Return (X, Y) of the center of cell containing provided text 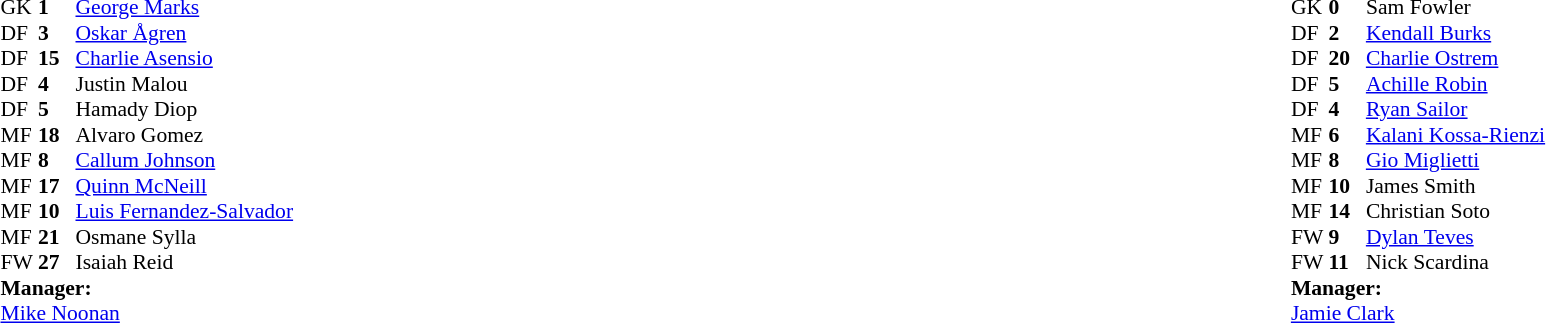
21 (57, 237)
Justin Malou (185, 84)
Charlie Ostrem (1456, 59)
Nick Scardina (1456, 263)
6 (1347, 135)
Isaiah Reid (185, 263)
27 (57, 263)
2 (1347, 33)
Dylan Teves (1456, 237)
Ryan Sailor (1456, 109)
3 (57, 33)
Quinn McNeill (185, 186)
18 (57, 135)
Kendall Burks (1456, 33)
14 (1347, 211)
Christian Soto (1456, 211)
James Smith (1456, 186)
9 (1347, 237)
Charlie Asensio (185, 59)
Osmane Sylla (185, 237)
Gio Miglietti (1456, 161)
Hamady Diop (185, 109)
20 (1347, 59)
Luis Fernandez-Salvador (185, 211)
Kalani Kossa-Rienzi (1456, 135)
17 (57, 186)
Alvaro Gomez (185, 135)
15 (57, 59)
Oskar Ågren (185, 33)
Achille Robin (1456, 84)
11 (1347, 263)
Callum Johnson (185, 161)
